Search for the cell housing the specified text and yield its [X, Y] center coordinate. 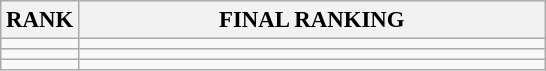
FINAL RANKING [312, 20]
RANK [40, 20]
